Capture the cell that displays the provided text and extract its (x, y) central coordinate. 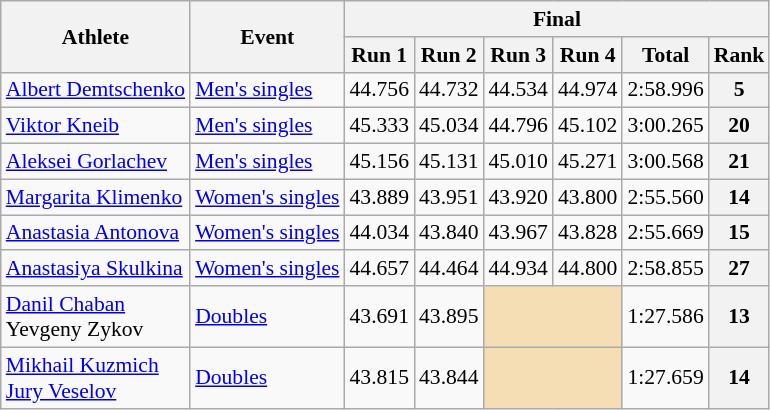
20 (740, 126)
3:00.265 (665, 126)
43.889 (380, 197)
Albert Demtschenko (96, 90)
44.657 (380, 269)
Run 3 (518, 55)
2:58.996 (665, 90)
Event (267, 36)
44.796 (518, 126)
44.800 (588, 269)
45.333 (380, 126)
Total (665, 55)
43.951 (448, 197)
5 (740, 90)
Run 2 (448, 55)
Anastasia Antonova (96, 233)
13 (740, 316)
43.840 (448, 233)
45.131 (448, 162)
2:55.669 (665, 233)
Anastasiya Skulkina (96, 269)
43.800 (588, 197)
44.534 (518, 90)
43.815 (380, 378)
Danil ChabanYevgeny Zykov (96, 316)
Aleksei Gorlachev (96, 162)
45.156 (380, 162)
Viktor Kneib (96, 126)
1:27.659 (665, 378)
44.974 (588, 90)
45.271 (588, 162)
44.756 (380, 90)
Athlete (96, 36)
44.934 (518, 269)
45.034 (448, 126)
Run 4 (588, 55)
43.828 (588, 233)
3:00.568 (665, 162)
43.691 (380, 316)
44.034 (380, 233)
Mikhail KuzmichJury Veselov (96, 378)
2:58.855 (665, 269)
21 (740, 162)
Margarita Klimenko (96, 197)
27 (740, 269)
15 (740, 233)
44.464 (448, 269)
45.010 (518, 162)
43.895 (448, 316)
Final (558, 19)
43.920 (518, 197)
45.102 (588, 126)
2:55.560 (665, 197)
44.732 (448, 90)
43.967 (518, 233)
43.844 (448, 378)
Run 1 (380, 55)
1:27.586 (665, 316)
Rank (740, 55)
